Scan for the cell matching the given text and deliver its (x, y) coordinate at center. 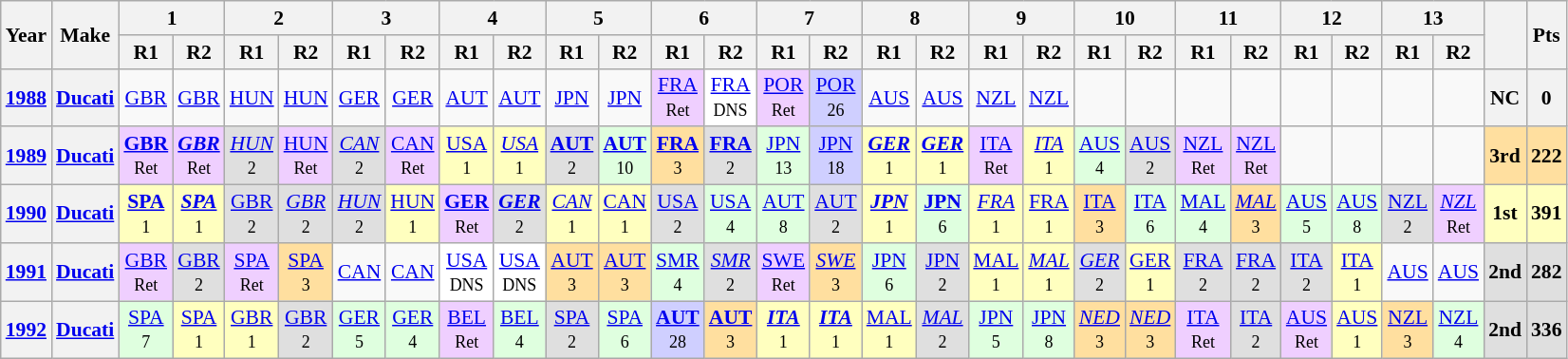
4 (492, 18)
AUSRet (1306, 331)
HUN1 (412, 215)
1991 (27, 272)
SMR2 (731, 272)
BEL4 (520, 331)
NC (1505, 97)
AUS8 (1357, 215)
1st (1505, 215)
GERRet (467, 215)
SPARet (252, 272)
SPA2 (572, 331)
1990 (27, 215)
AUS2 (1150, 156)
282 (1547, 272)
AUS4 (1099, 156)
Pts (1547, 34)
MAL4 (1203, 215)
1989 (27, 156)
9 (1021, 18)
AUT28 (678, 331)
ITA6 (1150, 215)
12 (1333, 18)
CAN2 (360, 156)
SWE3 (835, 272)
1 (171, 18)
GER5 (360, 331)
Year (27, 34)
SPA7 (146, 331)
GER4 (412, 331)
10 (1126, 18)
3rd (1505, 156)
1988 (27, 97)
13 (1433, 18)
JPN13 (783, 156)
1992 (27, 331)
8 (915, 18)
FRADNS (731, 97)
BELRet (467, 331)
SPA3 (306, 272)
11 (1228, 18)
USA2 (678, 215)
2 (279, 18)
AUS1 (1357, 331)
NZL3 (1407, 331)
POR26 (835, 97)
HUNRet (306, 156)
3 (387, 18)
AUT8 (783, 215)
222 (1547, 156)
JPN8 (1048, 331)
AUT10 (625, 156)
NZL2 (1407, 215)
336 (1547, 331)
FRA3 (678, 156)
SWERet (783, 272)
USA4 (731, 215)
NZL4 (1458, 331)
6 (704, 18)
AUS5 (1306, 215)
7 (809, 18)
JPN5 (996, 331)
Make (85, 34)
SMR4 (678, 272)
GBR1 (252, 331)
ITA3 (1099, 215)
0 (1547, 97)
JPN2 (943, 272)
FRARet (678, 97)
5 (598, 18)
MAL2 (943, 331)
JPN18 (835, 156)
PORRet (783, 97)
MAL3 (1255, 215)
JPN1 (889, 215)
CANRet (412, 156)
391 (1547, 215)
SPA6 (625, 331)
